Provide the [x, y] coordinate of the cell's center where the given text is located.  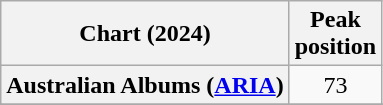
Peakposition [335, 34]
Chart (2024) [145, 34]
Australian Albums (ARIA) [145, 85]
73 [335, 85]
